Return the [X, Y] coordinate for the center point of the cell that contains the specified text.  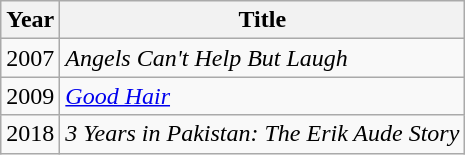
2007 [30, 58]
Good Hair [262, 96]
Year [30, 20]
Angels Can't Help But Laugh [262, 58]
3 Years in Pakistan: The Erik Aude Story [262, 134]
2018 [30, 134]
Title [262, 20]
2009 [30, 96]
